Capture the cell that displays the provided text and extract its (x, y) central coordinate. 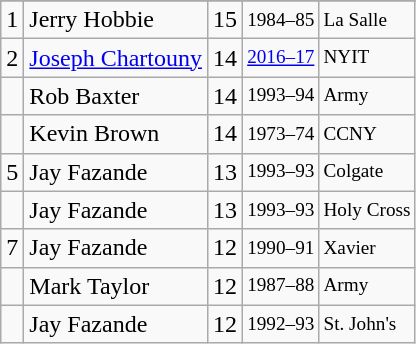
2016–17 (281, 58)
2 (12, 58)
NYIT (367, 58)
7 (12, 248)
Mark Taylor (116, 286)
1990–91 (281, 248)
Kevin Brown (116, 134)
Jerry Hobbie (116, 20)
Holy Cross (367, 210)
1992–93 (281, 324)
Xavier (367, 248)
CCNY (367, 134)
Rob Baxter (116, 96)
Joseph Chartouny (116, 58)
5 (12, 172)
St. John's (367, 324)
15 (226, 20)
1993–94 (281, 96)
La Salle (367, 20)
Colgate (367, 172)
1984–85 (281, 20)
1987–88 (281, 286)
1973–74 (281, 134)
1 (12, 20)
